Pinpoint the cell where the given text exists, returning its [X, Y] midpoint coordinate. 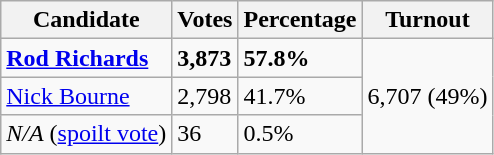
Turnout [428, 20]
Percentage [300, 20]
Rod Richards [86, 58]
2,798 [205, 96]
41.7% [300, 96]
Nick Bourne [86, 96]
0.5% [300, 134]
57.8% [300, 58]
36 [205, 134]
Votes [205, 20]
N/A (spoilt vote) [86, 134]
Candidate [86, 20]
3,873 [205, 58]
6,707 (49%) [428, 96]
